Return the (x, y) coordinate for the center point of the cell that contains the specified text.  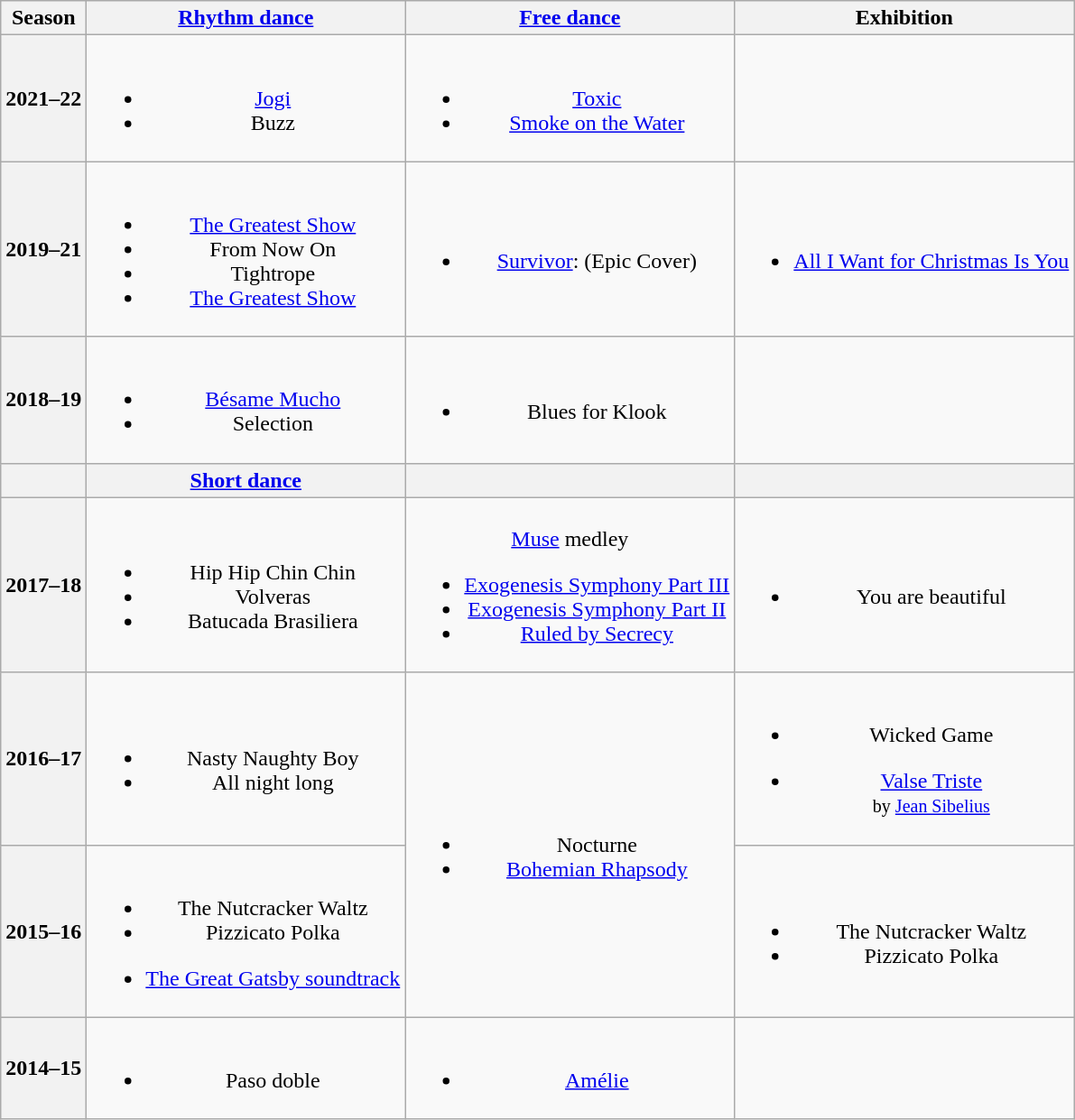
2016–17 (43, 758)
The Nutcracker Waltz Pizzicato Polka The Great Gatsby soundtrack (246, 931)
Bésame Mucho Selection (246, 400)
You are beautiful (904, 585)
Muse medleyExogenesis Symphony Part IIIExogenesis Symphony Part IIRuled by Secrecy (570, 585)
ToxicSmoke on the Water (570, 98)
Free dance (570, 18)
Short dance (246, 480)
Season (43, 18)
Hip Hip Chin Chin Volveras Batucada Brasiliera (246, 585)
Blues for Klook (570, 400)
NocturneBohemian Rhapsody (570, 845)
The Greatest Show From Now On Tightrope The Greatest Show (246, 249)
2014–15 (43, 1069)
Amélie (570, 1069)
2015–16 (43, 931)
Wicked Game Valse Tristeby Jean Sibelius (904, 758)
2019–21 (43, 249)
2021–22 (43, 98)
2017–18 (43, 585)
Survivor: (Epic Cover) (570, 249)
Rhythm dance (246, 18)
All I Want for Christmas Is You (904, 249)
Nasty Naughty Boy All night long (246, 758)
Paso doble (246, 1069)
Exhibition (904, 18)
Jogi Buzz (246, 98)
2018–19 (43, 400)
The Nutcracker Waltz Pizzicato Polka (904, 931)
